Search for the cell housing the specified text and yield its (X, Y) center coordinate. 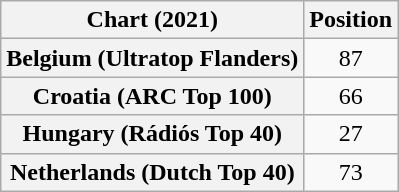
66 (351, 96)
Netherlands (Dutch Top 40) (152, 172)
87 (351, 58)
Position (351, 20)
Hungary (Rádiós Top 40) (152, 134)
Chart (2021) (152, 20)
Croatia (ARC Top 100) (152, 96)
73 (351, 172)
Belgium (Ultratop Flanders) (152, 58)
27 (351, 134)
